Provide the (X, Y) coordinate of the cell's center where the given text is located.  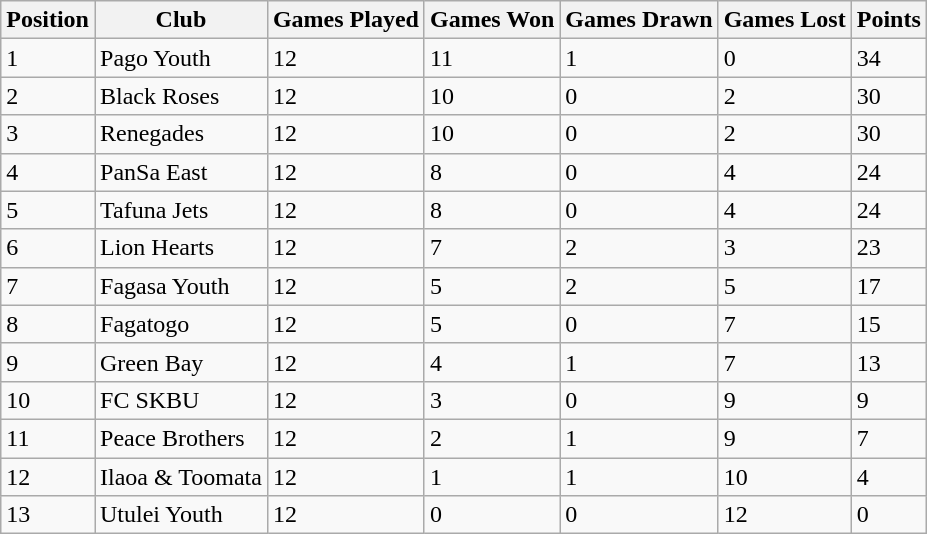
Black Roses (180, 96)
Fagatogo (180, 324)
Club (180, 20)
Pago Youth (180, 58)
FC SKBU (180, 400)
34 (888, 58)
Position (48, 20)
Lion Hearts (180, 248)
Ilaoa & Toomata (180, 477)
Games Lost (784, 20)
Utulei Youth (180, 515)
17 (888, 286)
6 (48, 248)
Games Drawn (639, 20)
Fagasa Youth (180, 286)
Peace Brothers (180, 438)
23 (888, 248)
15 (888, 324)
Games Won (492, 20)
PanSa East (180, 172)
Points (888, 20)
Games Played (346, 20)
Renegades (180, 134)
Tafuna Jets (180, 210)
Green Bay (180, 362)
